Scan for the cell matching the given text and deliver its (X, Y) coordinate at center. 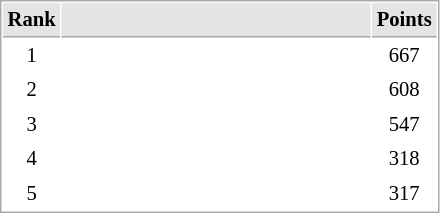
Points (404, 20)
5 (32, 194)
3 (32, 124)
667 (404, 56)
2 (32, 90)
317 (404, 194)
4 (32, 158)
608 (404, 90)
1 (32, 56)
Rank (32, 20)
318 (404, 158)
547 (404, 124)
